Return [x, y] of the center of cell containing provided text 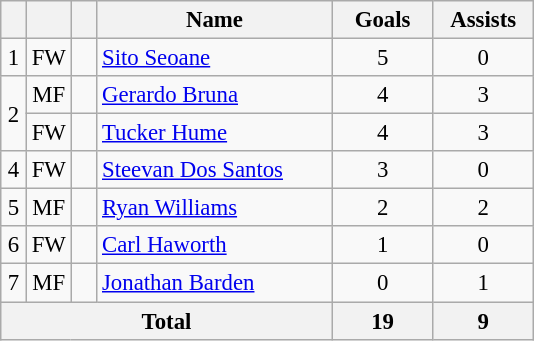
Total [167, 321]
Gerardo Bruna [215, 95]
7 [14, 283]
19 [382, 321]
Carl Haworth [215, 245]
Sito Seoane [215, 58]
Jonathan Barden [215, 283]
Steevan Dos Santos [215, 170]
Tucker Hume [215, 133]
Assists [484, 20]
6 [14, 245]
Ryan Williams [215, 208]
9 [484, 321]
Goals [382, 20]
Name [215, 20]
